Extract the [X, Y] coordinate from the center of the cell holding the provided text.  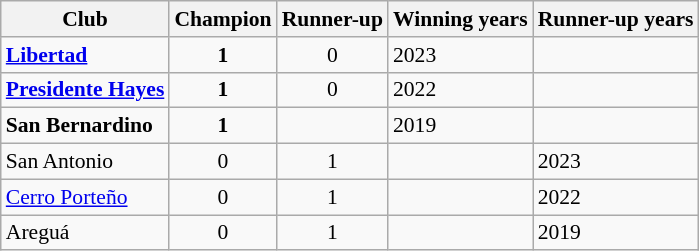
Champion [222, 19]
Cerro Porteño [86, 197]
San Antonio [86, 162]
Presidente Hayes [86, 90]
Areguá [86, 233]
San Bernardino [86, 126]
Club [86, 19]
Winning years [460, 19]
Runner-up [332, 19]
Runner-up years [616, 19]
Libertad [86, 55]
